Output the [x, y] coordinate of the center of the cell containing the given text.  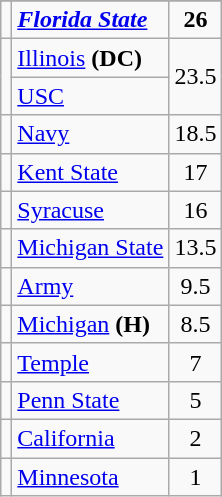
Illinois (DC) [90, 58]
Penn State [90, 400]
Temple [90, 362]
Florida State [90, 20]
Michigan State [90, 248]
23.5 [196, 77]
9.5 [196, 286]
16 [196, 210]
18.5 [196, 134]
USC [90, 96]
California [90, 438]
26 [196, 20]
5 [196, 400]
13.5 [196, 248]
Army [90, 286]
Navy [90, 134]
2 [196, 438]
8.5 [196, 324]
1 [196, 477]
Syracuse [90, 210]
17 [196, 172]
Minnesota [90, 477]
Kent State [90, 172]
7 [196, 362]
Michigan (H) [90, 324]
